From the cell containing the given text, extract its center point as (X, Y) coordinate. 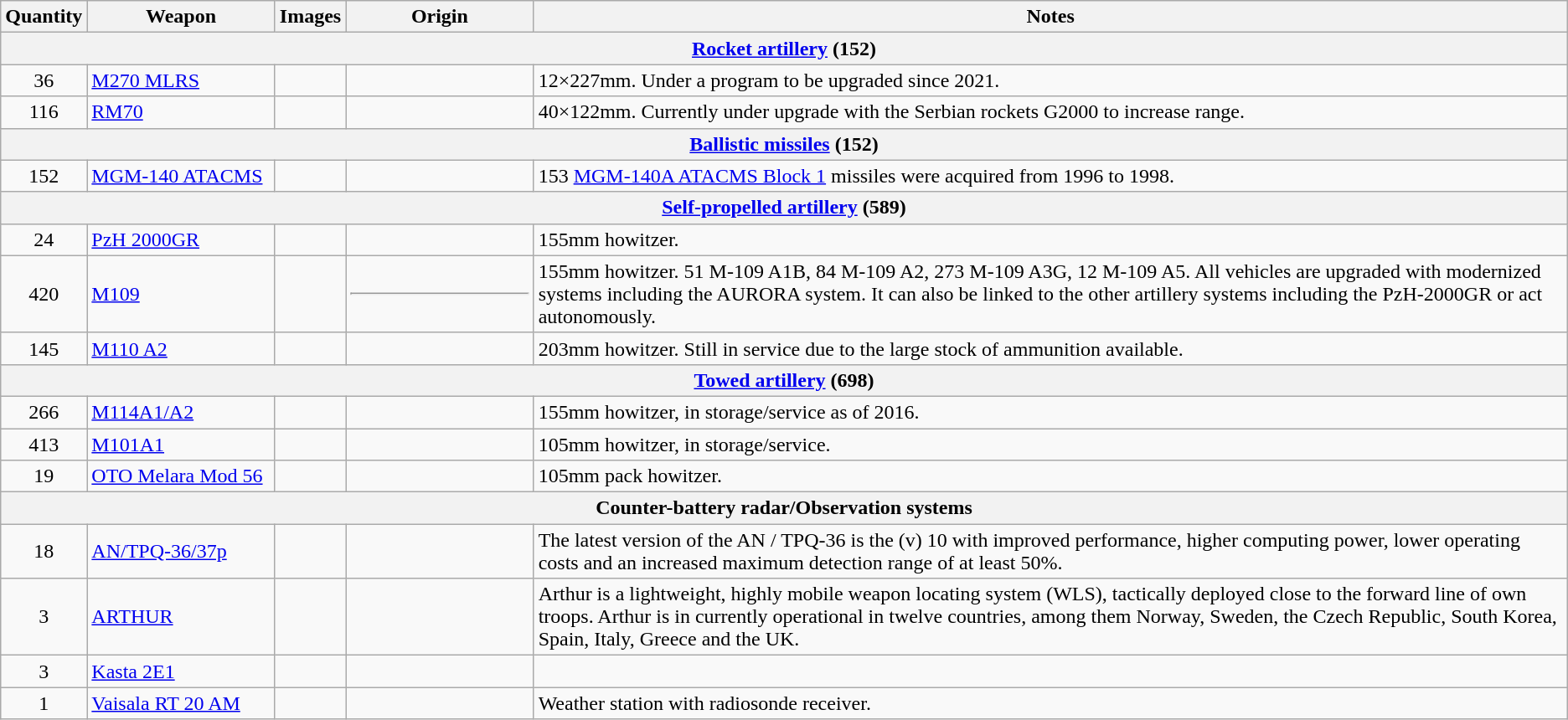
40×122mm. Currently under upgrade with the Serbian rockets G2000 to increase range. (1050, 112)
Weapon (181, 17)
RM70 (181, 112)
155mm howitzer, in storage/service as of 2016. (1050, 412)
24 (44, 239)
266 (44, 412)
12×227mm. Under a program to be upgraded since 2021. (1050, 80)
M270 MLRS (181, 80)
Vaisala RT 20 AM (181, 703)
M101Α1 (181, 445)
Quantity (44, 17)
413 (44, 445)
19 (44, 476)
1 (44, 703)
152 (44, 176)
OTO Melara Mod 56 (181, 476)
AN/TPQ-36/37p (181, 551)
420 (44, 294)
M109 (181, 294)
Self-propelled artillery (589) (784, 208)
203mm howitzer. Still in service due to the large stock of ammunition available. (1050, 348)
153 MGM-140A ATACMS Block 1 missiles were acquired from 1996 to 1998. (1050, 176)
Μ114Α1/Α2 (181, 412)
Images (310, 17)
105mm howitzer, in storage/service. (1050, 445)
116 (44, 112)
155mm howitzer. (1050, 239)
MGM-140 ATACMS (181, 176)
Notes (1050, 17)
145 (44, 348)
ARTHUR (181, 617)
M110 A2 (181, 348)
PzH 2000GR (181, 239)
Kasta 2E1 (181, 671)
Counter-battery radar/Observation systems (784, 508)
Towed artillery (698) (784, 380)
Ballistic missiles (152) (784, 144)
18 (44, 551)
Origin (440, 17)
105mm pack howitzer. (1050, 476)
Weather station with radiosonde receiver. (1050, 703)
36 (44, 80)
Rocket artillery (152) (784, 49)
